For the text-containing cell, return its midpoint in [X, Y] coordinate format. 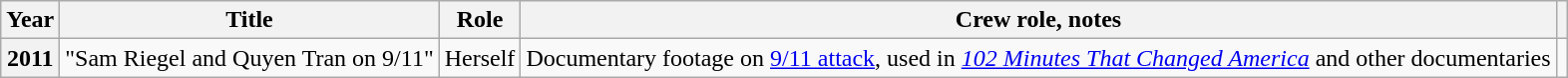
Year [30, 20]
Title [249, 20]
2011 [30, 58]
Role [480, 20]
"Sam Riegel and Quyen Tran on 9/11" [249, 58]
Crew role, notes [1038, 20]
Documentary footage on 9/11 attack, used in 102 Minutes That Changed America and other documentaries [1038, 58]
Herself [480, 58]
